Identify which cell holds the provided text, then report its [X, Y] central coordinate. 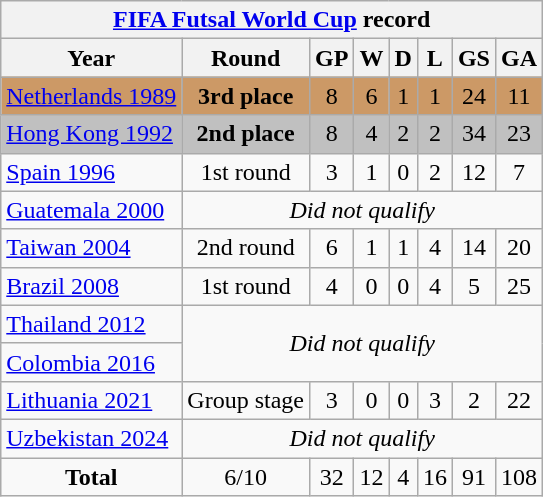
11 [518, 96]
Lithuania 2021 [92, 400]
22 [518, 400]
FIFA Futsal World Cup record [272, 20]
L [434, 58]
24 [474, 96]
Guatemala 2000 [92, 210]
32 [331, 477]
16 [434, 477]
Round [246, 58]
Thailand 2012 [92, 324]
5 [474, 286]
2nd round [246, 248]
23 [518, 134]
20 [518, 248]
Group stage [246, 400]
GA [518, 58]
W [372, 58]
D [403, 58]
Taiwan 2004 [92, 248]
Netherlands 1989 [92, 96]
Colombia 2016 [92, 362]
Total [92, 477]
91 [474, 477]
25 [518, 286]
GS [474, 58]
34 [474, 134]
Hong Kong 1992 [92, 134]
Year [92, 58]
Spain 1996 [92, 172]
Uzbekistan 2024 [92, 438]
14 [474, 248]
2nd place [246, 134]
3rd place [246, 96]
6/10 [246, 477]
7 [518, 172]
108 [518, 477]
Brazil 2008 [92, 286]
GP [331, 58]
